From the cell containing the given text, extract its center point as [x, y] coordinate. 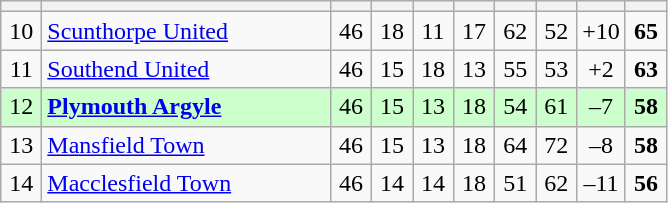
17 [474, 31]
54 [516, 107]
55 [516, 69]
Scunthorpe United [186, 31]
72 [556, 145]
–8 [602, 145]
56 [646, 183]
Mansfield Town [186, 145]
Macclesfield Town [186, 183]
Southend United [186, 69]
+10 [602, 31]
+2 [602, 69]
12 [22, 107]
Plymouth Argyle [186, 107]
63 [646, 69]
65 [646, 31]
51 [516, 183]
10 [22, 31]
61 [556, 107]
–11 [602, 183]
64 [516, 145]
–7 [602, 107]
52 [556, 31]
53 [556, 69]
